Output the [x, y] coordinate of the center of the cell containing the given text.  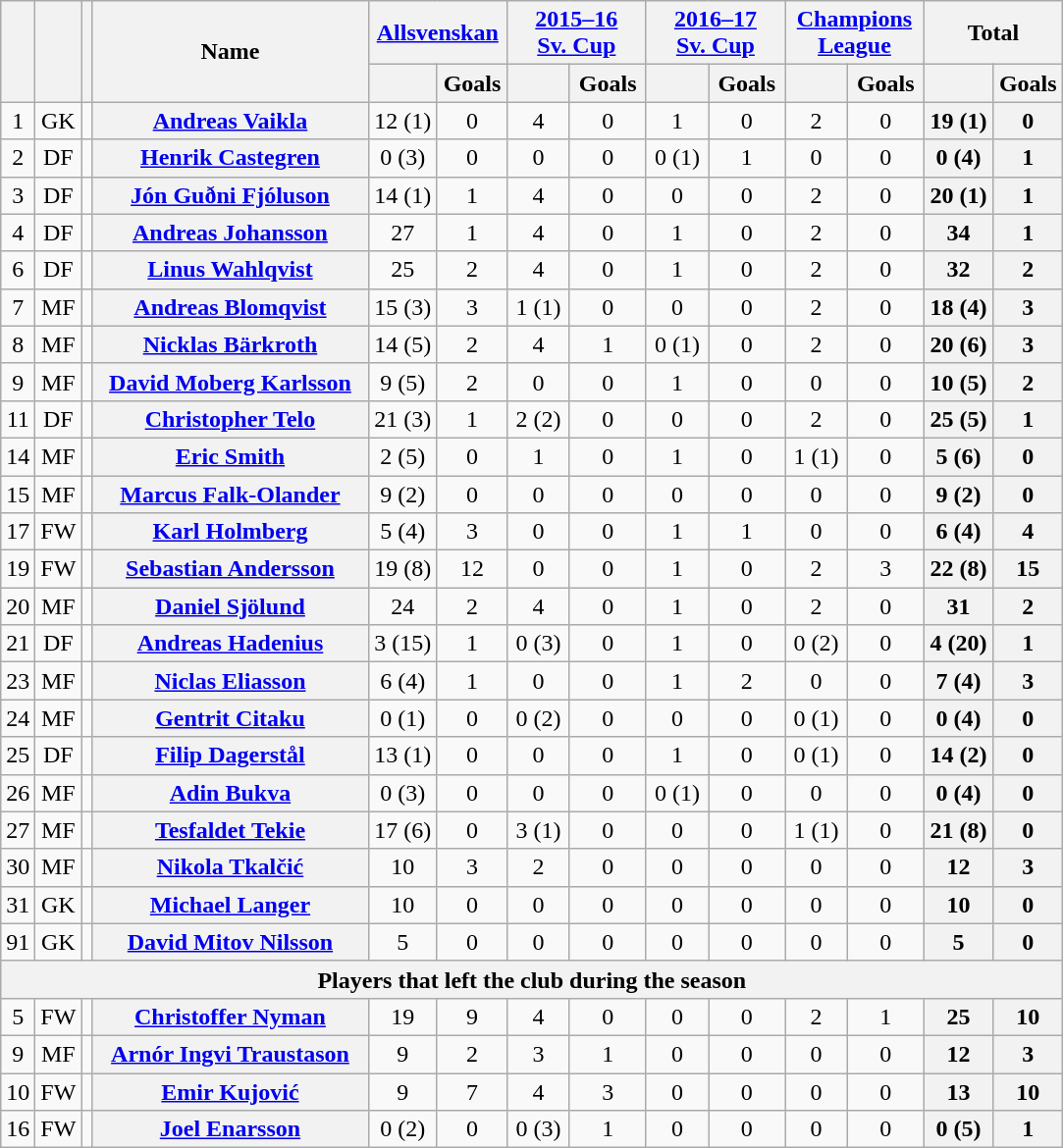
23 [18, 681]
Andreas Hadenius [230, 644]
3 (15) [402, 644]
11 [18, 419]
26 [18, 793]
Henrik Castegren [230, 158]
Nikola Tkalčić [230, 867]
Name [230, 51]
17 [18, 532]
13 [958, 1092]
3 (1) [539, 830]
Karl Holmberg [230, 532]
25 (5) [958, 419]
Andreas Vaikla [230, 121]
Marcus Falk-Olander [230, 494]
20 (6) [958, 344]
2015–16Sv. Cup [577, 33]
Jón Guðni Fjóluson [230, 195]
Joel Enarsson [230, 1129]
Niclas Eliasson [230, 681]
30 [18, 867]
David Mitov Nilsson [230, 942]
14 (2) [958, 756]
14 (1) [402, 195]
10 (5) [958, 382]
Christoffer Nyman [230, 1017]
Andreas Johansson [230, 233]
0 (5) [958, 1129]
Adin Bukva [230, 793]
5 (6) [958, 456]
Champions League [855, 33]
19 (1) [958, 121]
21 (3) [402, 419]
9 (5) [402, 382]
32 [958, 270]
Michael Langer [230, 905]
Players that left the club during the season [532, 979]
Eric Smith [230, 456]
Gentrit Citaku [230, 718]
20 [18, 606]
16 [18, 1129]
8 [18, 344]
20 (1) [958, 195]
18 (4) [958, 307]
12 (1) [402, 121]
Filip Dagerstål [230, 756]
2 (5) [402, 456]
7 (4) [958, 681]
14 [18, 456]
13 (1) [402, 756]
Linus Wahlqvist [230, 270]
34 [958, 233]
2016–17Sv. Cup [716, 33]
91 [18, 942]
21 [18, 644]
Total [993, 33]
5 (4) [402, 532]
2 (2) [539, 419]
Tesfaldet Tekie [230, 830]
Allsvenskan [438, 33]
Christopher Telo [230, 419]
6 [18, 270]
Arnór Ingvi Traustason [230, 1054]
17 (6) [402, 830]
Daniel Sjölund [230, 606]
Nicklas Bärkroth [230, 344]
Andreas Blomqvist [230, 307]
21 (8) [958, 830]
4 (20) [958, 644]
14 (5) [402, 344]
David Moberg Karlsson [230, 382]
19 (8) [402, 569]
22 (8) [958, 569]
15 (3) [402, 307]
Emir Kujović [230, 1092]
Sebastian Andersson [230, 569]
